Extract the [x, y] coordinate from the center of the cell holding the provided text.  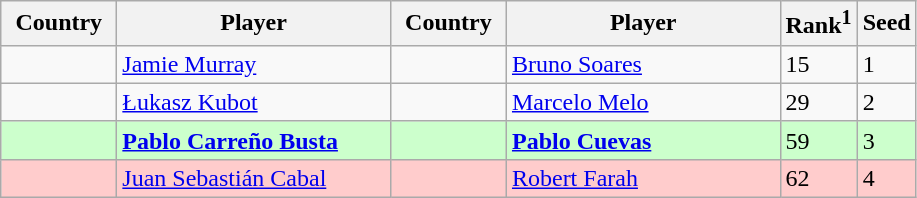
62 [818, 178]
29 [818, 102]
Pablo Carreño Busta [254, 140]
Łukasz Kubot [254, 102]
Seed [886, 24]
2 [886, 102]
Pablo Cuevas [643, 140]
59 [818, 140]
Juan Sebastián Cabal [254, 178]
3 [886, 140]
Rank1 [818, 24]
4 [886, 178]
Jamie Murray [254, 64]
Bruno Soares [643, 64]
15 [818, 64]
1 [886, 64]
Robert Farah [643, 178]
Marcelo Melo [643, 102]
